Capture the cell that displays the provided text and extract its [X, Y] central coordinate. 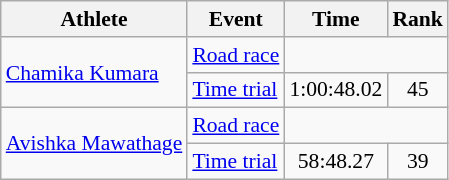
45 [418, 90]
1:00:48.02 [336, 90]
Event [236, 19]
Avishka Mawathage [94, 144]
Rank [418, 19]
58:48.27 [336, 162]
39 [418, 162]
Athlete [94, 19]
Chamika Kumara [94, 72]
Time [336, 19]
